Identify which cell holds the provided text, then report its (x, y) central coordinate. 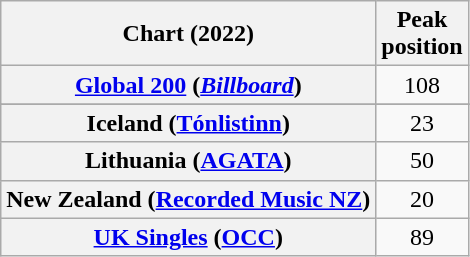
50 (422, 161)
Global 200 (Billboard) (188, 85)
Lithuania (AGATA) (188, 161)
Iceland (Tónlistinn) (188, 123)
23 (422, 123)
Peakposition (422, 34)
New Zealand (Recorded Music NZ) (188, 199)
89 (422, 237)
20 (422, 199)
Chart (2022) (188, 34)
UK Singles (OCC) (188, 237)
108 (422, 85)
